Output the (x, y) coordinate of the center of the cell containing the given text.  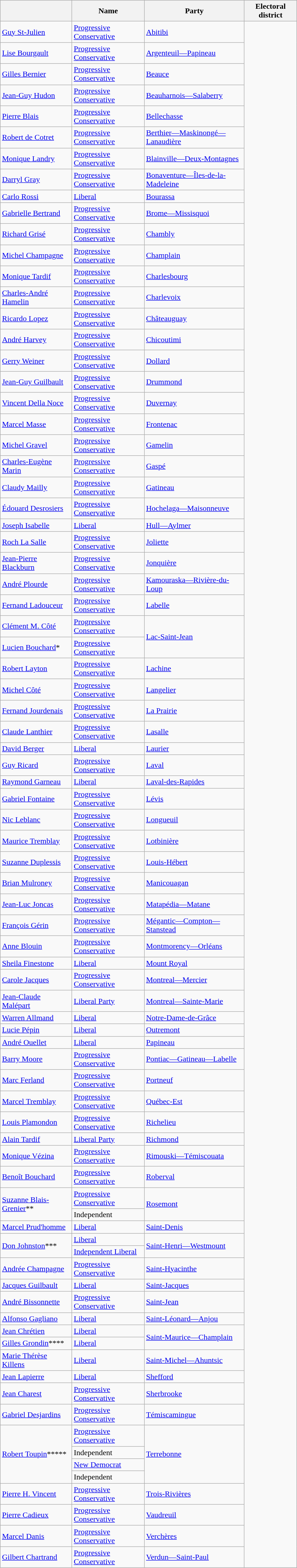
Châteauguay (194, 318)
Montreal—Sainte-Marie (194, 1001)
Carole Jacques (36, 980)
Guy Ricard (36, 765)
Saint-Hyacinthe (194, 1269)
Marc Ferland (36, 1080)
Pierre Cadieux (36, 1515)
Monique Landry (36, 158)
Outremont (194, 1030)
Suzanne Blais-Grenier** (36, 1204)
Raymond Garneau (36, 782)
Suzanne Duplessis (36, 862)
Brome—Missisquoi (194, 213)
Laval (194, 765)
Saint-Denis (194, 1227)
Carlo Rossi (36, 196)
Chicoutimi (194, 340)
Party (194, 11)
André Harvey (36, 340)
Vincent Della Noce (36, 403)
Gabriel Fontaine (36, 798)
Michel Gravel (36, 445)
Robert de Cotret (36, 138)
Jean-Guy Hudon (36, 95)
Lévis (194, 798)
Lucien Bouchard* (36, 647)
Gilles Grondin**** (36, 1343)
Alfonso Gagliano (36, 1319)
Sherbrooke (194, 1393)
Témiscamingue (194, 1415)
Bonaventure—Îles-de-la-Madeleine (194, 180)
Jean Chrétien (36, 1331)
François Gérin (36, 926)
Saint-Jean (194, 1302)
Nic Leblanc (36, 820)
Manicouagan (194, 883)
Richelieu (194, 1122)
Laval-des-Rapides (194, 782)
Monique Tardif (36, 276)
Langelier (194, 689)
Warren Allmand (36, 1018)
Argenteuil—Papineau (194, 53)
Gilles Bernier (36, 74)
Rimouski—Témiscouata (194, 1156)
Champlain (194, 255)
Richard Grisé (36, 234)
Gilbert Chartrand (36, 1557)
Gerry Weiner (36, 361)
Gamelin (194, 445)
Mount Royal (194, 963)
Anne Blouin (36, 946)
Roberval (194, 1177)
Verdun—Saint-Paul (194, 1557)
Pierre H. Vincent (36, 1494)
Labelle (194, 605)
New Democrat (108, 1465)
Lac-Saint-Jean (194, 637)
Berthier—Maskinongé—Lanaudière (194, 138)
Robert Layton (36, 669)
Lachine (194, 669)
Kamouraska—Rivière-du-Loup (194, 584)
Name (108, 11)
Saint-Maurice—Champlain (194, 1337)
Don Johnston*** (36, 1246)
Jean-Claude Malépart (36, 1001)
André Ouellet (36, 1042)
Chambly (194, 234)
Louis-Hébert (194, 862)
Longueuil (194, 820)
Fernand Ladouceur (36, 605)
Fernand Jourdenais (36, 711)
La Prairie (194, 711)
Jean Charest (36, 1393)
Charlevoix (194, 298)
Robert Toupin***** (36, 1454)
Ricardo Lopez (36, 318)
Alain Tardif (36, 1139)
Montreal—Mercier (194, 980)
Lasalle (194, 732)
Édouard Desrosiers (36, 509)
Claude Lanthier (36, 732)
Pierre Blais (36, 116)
Saint-Michel—Ahuntsic (194, 1360)
Clément M. Côté (36, 627)
Beauharnois—Salaberry (194, 95)
Independent Liberal (108, 1252)
Claudy Mailly (36, 487)
Québec-Est (194, 1101)
Hochelaga—Maisonneuve (194, 509)
Dollard (194, 361)
Roch La Salle (36, 542)
Rosemont (194, 1204)
Gabrielle Bertrand (36, 213)
Saint-Jacques (194, 1285)
Verchères (194, 1536)
Jean Lapierre (36, 1377)
Papineau (194, 1042)
Darryl Gray (36, 180)
Marcel Prud'homme (36, 1227)
David Berger (36, 748)
Marcel Masse (36, 424)
Gatineau (194, 487)
Richmond (194, 1139)
Duvernay (194, 403)
Notre-Dame-de-Grâce (194, 1018)
Vaudreuil (194, 1515)
Lucie Pépin (36, 1030)
Louis Plamondon (36, 1122)
Trois-Rivières (194, 1494)
Montmorency—Orléans (194, 946)
Andrée Champagne (36, 1269)
André Plourde (36, 584)
Michel Champagne (36, 255)
Charles-André Hamelin (36, 298)
Terrebonne (194, 1454)
Lotbinière (194, 841)
Portneuf (194, 1080)
Marie Thérèse Killens (36, 1360)
Jonquière (194, 563)
Monique Vézina (36, 1156)
Pontiac—Gatineau—Labelle (194, 1059)
Jacques Guilbault (36, 1285)
Beauce (194, 74)
Charles-Eugène Marin (36, 466)
Benoît Bouchard (36, 1177)
Mégantic—Compton—Stanstead (194, 926)
Charlesbourg (194, 276)
Electoral district (271, 11)
Joseph Isabelle (36, 525)
Frontenac (194, 424)
Drummond (194, 382)
Jean-Luc Joncas (36, 904)
Gabriel Desjardins (36, 1415)
Bourassa (194, 196)
Sheila Finestone (36, 963)
Jean-Pierre Blackburn (36, 563)
Matapédia—Matane (194, 904)
Maurice Tremblay (36, 841)
Joliette (194, 542)
André Bissonnette (36, 1302)
Guy St-Julien (36, 32)
Marcel Danis (36, 1536)
Blainville—Deux-Montagnes (194, 158)
Gaspé (194, 466)
Saint-Henri—Westmount (194, 1246)
Abitibi (194, 32)
Laurier (194, 748)
Bellechasse (194, 116)
Marcel Tremblay (36, 1101)
Lise Bourgault (36, 53)
Shefford (194, 1377)
Brian Mulroney (36, 883)
Jean-Guy Guilbault (36, 382)
Saint-Léonard—Anjou (194, 1319)
Barry Moore (36, 1059)
Hull—Aylmer (194, 525)
Michel Côté (36, 689)
